Scan for the cell matching the given text and deliver its (x, y) coordinate at center. 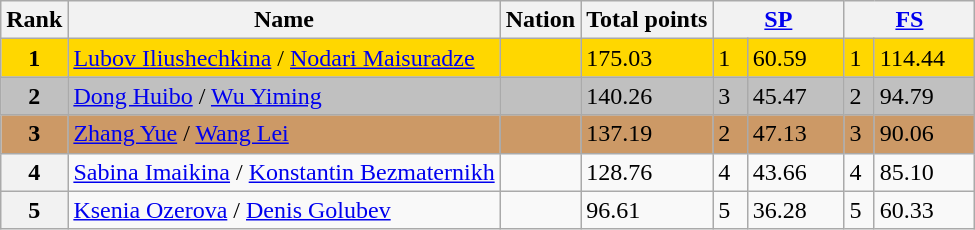
140.26 (647, 96)
128.76 (647, 172)
60.33 (924, 210)
85.10 (924, 172)
Dong Huibo / Wu Yiming (284, 96)
45.47 (796, 96)
Lubov Iliushechkina / Nodari Maisuradze (284, 58)
FS (910, 20)
SP (778, 20)
Total points (647, 20)
137.19 (647, 134)
43.66 (796, 172)
36.28 (796, 210)
60.59 (796, 58)
47.13 (796, 134)
Rank (34, 20)
96.61 (647, 210)
114.44 (924, 58)
Sabina Imaikina / Konstantin Bezmaternikh (284, 172)
175.03 (647, 58)
94.79 (924, 96)
Zhang Yue / Wang Lei (284, 134)
90.06 (924, 134)
Name (284, 20)
Nation (540, 20)
Ksenia Ozerova / Denis Golubev (284, 210)
